Search for the cell housing the specified text and yield its [x, y] center coordinate. 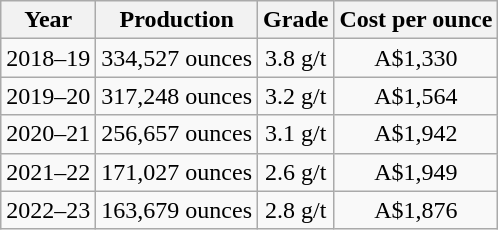
A$1,330 [416, 58]
3.2 g/t [296, 96]
163,679 ounces [177, 210]
A$1,942 [416, 134]
Grade [296, 20]
Year [48, 20]
A$1,949 [416, 172]
2021–22 [48, 172]
2020–21 [48, 134]
171,027 ounces [177, 172]
Production [177, 20]
A$1,564 [416, 96]
Cost per ounce [416, 20]
A$1,876 [416, 210]
317,248 ounces [177, 96]
2019–20 [48, 96]
3.1 g/t [296, 134]
256,657 ounces [177, 134]
2022–23 [48, 210]
2.8 g/t [296, 210]
2.6 g/t [296, 172]
3.8 g/t [296, 58]
334,527 ounces [177, 58]
2018–19 [48, 58]
